From the cell containing the given text, extract its center point as (x, y) coordinate. 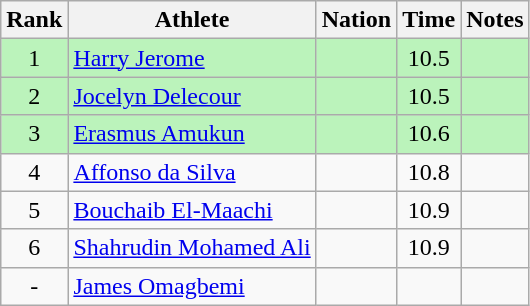
Jocelyn Delecour (192, 96)
1 (34, 58)
Shahrudin Mohamed Ali (192, 248)
5 (34, 210)
Affonso da Silva (192, 172)
2 (34, 96)
James Omagbemi (192, 286)
Bouchaib El-Maachi (192, 210)
10.6 (429, 134)
Harry Jerome (192, 58)
Nation (356, 20)
Time (429, 20)
10.8 (429, 172)
- (34, 286)
Notes (495, 20)
Rank (34, 20)
Erasmus Amukun (192, 134)
4 (34, 172)
3 (34, 134)
Athlete (192, 20)
6 (34, 248)
